Return [X, Y] of the center of cell containing provided text 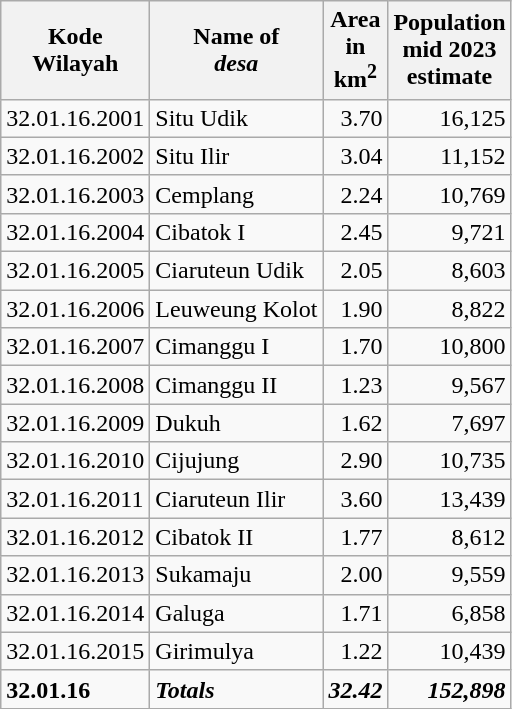
Situ Ilir [236, 156]
32.01.16 [76, 689]
32.01.16.2002 [76, 156]
Cimanggu II [236, 385]
Area in km2 [356, 50]
2.90 [356, 461]
9,721 [450, 232]
32.01.16.2001 [76, 118]
10,439 [450, 651]
13,439 [450, 499]
1.62 [356, 423]
1.90 [356, 309]
2.45 [356, 232]
10,735 [450, 461]
32.01.16.2009 [76, 423]
Cimanggu I [236, 347]
10,769 [450, 194]
Populationmid 2023estimate [450, 50]
32.01.16.2005 [76, 271]
32.01.16.2012 [76, 537]
32.01.16.2006 [76, 309]
Dukuh [236, 423]
32.01.16.2003 [76, 194]
Totals [236, 689]
10,800 [450, 347]
Cijujung [236, 461]
Sukamaju [236, 575]
Ciaruteun Ilir [236, 499]
11,152 [450, 156]
Name of desa [236, 50]
1.77 [356, 537]
1.70 [356, 347]
32.01.16.2015 [76, 651]
Cemplang [236, 194]
16,125 [450, 118]
7,697 [450, 423]
8,822 [450, 309]
152,898 [450, 689]
32.01.16.2008 [76, 385]
32.01.16.2007 [76, 347]
32.01.16.2011 [76, 499]
1.71 [356, 613]
3.04 [356, 156]
32.01.16.2013 [76, 575]
8,612 [450, 537]
32.42 [356, 689]
2.05 [356, 271]
3.70 [356, 118]
Kode Wilayah [76, 50]
Ciaruteun Udik [236, 271]
6,858 [450, 613]
Cibatok II [236, 537]
3.60 [356, 499]
Girimulya [236, 651]
Cibatok I [236, 232]
32.01.16.2010 [76, 461]
2.00 [356, 575]
Situ Udik [236, 118]
9,567 [450, 385]
9,559 [450, 575]
2.24 [356, 194]
32.01.16.2004 [76, 232]
1.23 [356, 385]
8,603 [450, 271]
1.22 [356, 651]
Leuweung Kolot [236, 309]
32.01.16.2014 [76, 613]
Galuga [236, 613]
